Scan for the cell matching the given text and deliver its (x, y) coordinate at center. 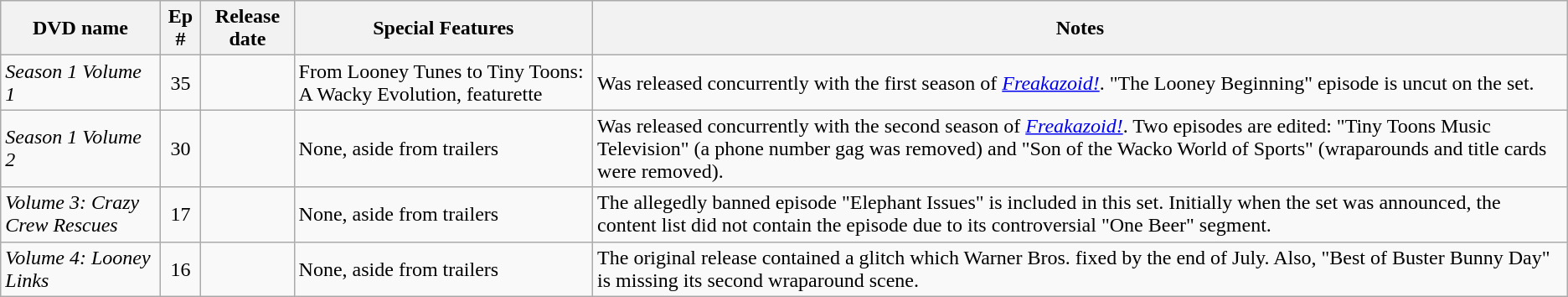
Ep # (181, 29)
Season 1 Volume 1 (80, 82)
Release date (248, 29)
From Looney Tunes to Tiny Toons: A Wacky Evolution, featurette (443, 82)
Notes (1081, 29)
Special Features (443, 29)
17 (181, 215)
16 (181, 268)
DVD name (80, 29)
Volume 4: Looney Links (80, 268)
Volume 3: Crazy Crew Rescues (80, 215)
Season 1 Volume 2 (80, 148)
35 (181, 82)
30 (181, 148)
Was released concurrently with the first season of Freakazoid!. "The Looney Beginning" episode is uncut on the set. (1081, 82)
